Locate the cell with the specified text and output its [x, y] center coordinate. 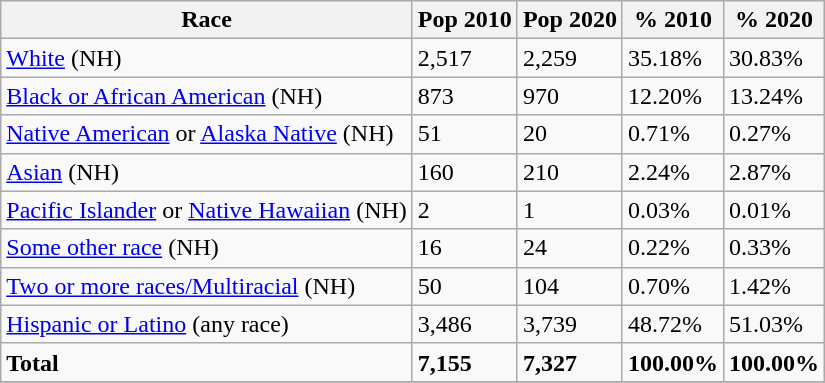
Hispanic or Latino (any race) [207, 324]
2,517 [464, 58]
Pop 2010 [464, 20]
2,259 [570, 58]
Race [207, 20]
24 [570, 248]
Native American or Alaska Native (NH) [207, 134]
3,486 [464, 324]
16 [464, 248]
50 [464, 286]
Pacific Islander or Native Hawaiian (NH) [207, 210]
3,739 [570, 324]
0.01% [774, 210]
873 [464, 96]
0.03% [672, 210]
0.22% [672, 248]
970 [570, 96]
104 [570, 286]
% 2010 [672, 20]
7,327 [570, 362]
Asian (NH) [207, 172]
0.27% [774, 134]
White (NH) [207, 58]
1 [570, 210]
13.24% [774, 96]
7,155 [464, 362]
2.24% [672, 172]
12.20% [672, 96]
Some other race (NH) [207, 248]
48.72% [672, 324]
Pop 2020 [570, 20]
0.71% [672, 134]
35.18% [672, 58]
160 [464, 172]
210 [570, 172]
2.87% [774, 172]
30.83% [774, 58]
Two or more races/Multiracial (NH) [207, 286]
0.33% [774, 248]
0.70% [672, 286]
2 [464, 210]
51 [464, 134]
% 2020 [774, 20]
20 [570, 134]
Total [207, 362]
1.42% [774, 286]
51.03% [774, 324]
Black or African American (NH) [207, 96]
